Extract the [x, y] coordinate from the center of the cell holding the provided text.  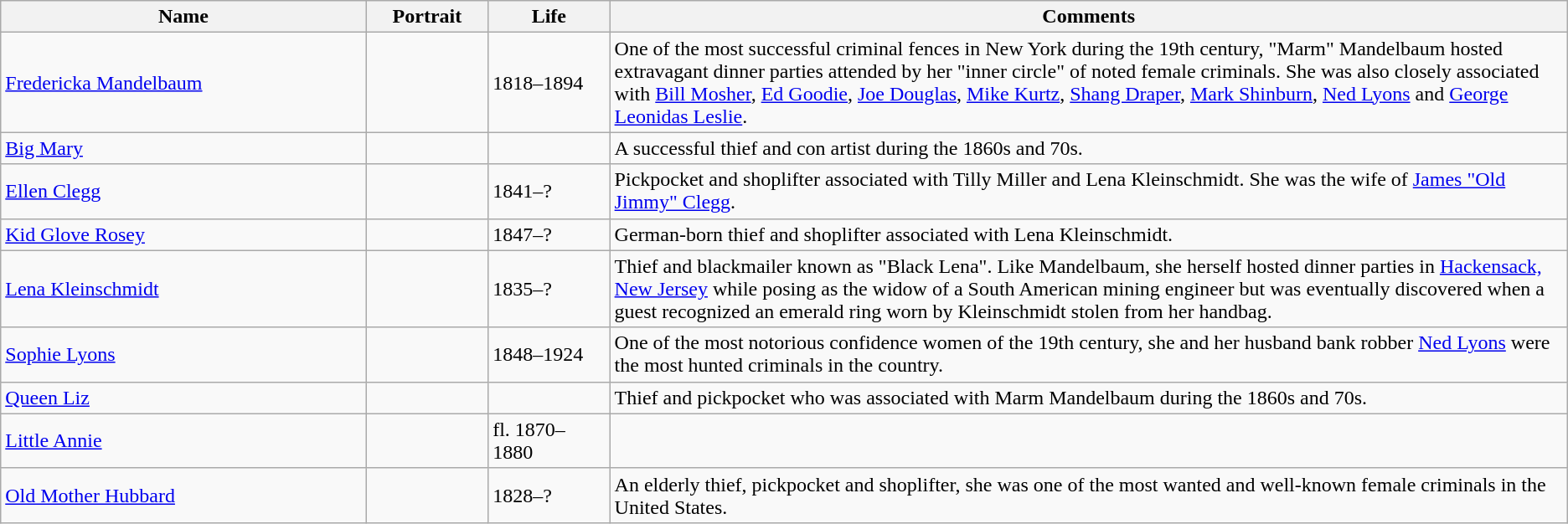
Old Mother Hubbard [183, 496]
An elderly thief, pickpocket and shoplifter, she was one of the most wanted and well-known female criminals in the United States. [1089, 496]
A successful thief and con artist during the 1860s and 70s. [1089, 148]
1847–? [549, 234]
Comments [1089, 17]
Pickpocket and shoplifter associated with Tilly Miller and Lena Kleinschmidt. She was the wife of James "Old Jimmy" Clegg. [1089, 191]
Lena Kleinschmidt [183, 289]
1848–1924 [549, 355]
Sophie Lyons [183, 355]
Fredericka Mandelbaum [183, 82]
1835–? [549, 289]
Big Mary [183, 148]
fl. 1870–1880 [549, 440]
Little Annie [183, 440]
Queen Liz [183, 398]
Name [183, 17]
German-born thief and shoplifter associated with Lena Kleinschmidt. [1089, 234]
1818–1894 [549, 82]
Ellen Clegg [183, 191]
1841–? [549, 191]
Portrait [427, 17]
1828–? [549, 496]
Life [549, 17]
Thief and pickpocket who was associated with Marm Mandelbaum during the 1860s and 70s. [1089, 398]
Kid Glove Rosey [183, 234]
